Capture the cell that displays the provided text and extract its [X, Y] central coordinate. 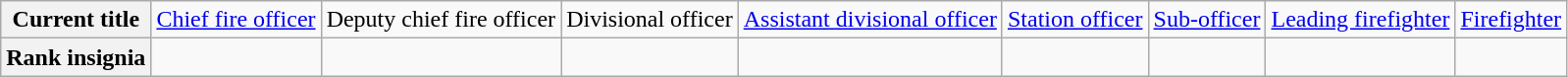
Divisional officer [650, 20]
Firefighter [1511, 20]
Chief fire officer [235, 20]
Leading firefighter [1360, 20]
Station officer [1075, 20]
Assistant divisional officer [869, 20]
Deputy chief fire officer [441, 20]
Rank insignia [77, 57]
Current title [77, 20]
Sub-officer [1207, 20]
